Pinpoint the cell where the given text exists, returning its [x, y] midpoint coordinate. 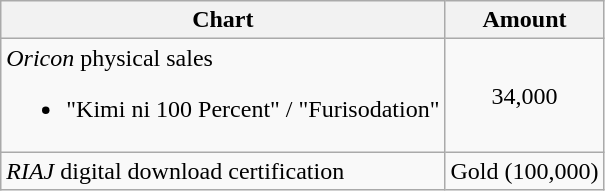
Gold (100,000) [524, 171]
RIAJ digital download certification [223, 171]
Chart [223, 20]
34,000 [524, 96]
Oricon physical sales"Kimi ni 100 Percent" / "Furisodation" [223, 96]
Amount [524, 20]
